Identify which cell holds the provided text, then report its [X, Y] central coordinate. 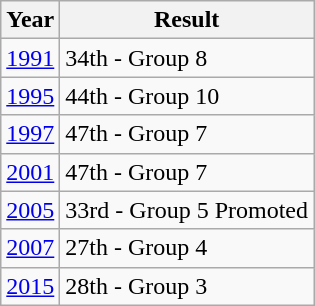
Year [30, 20]
44th - Group 10 [187, 96]
Result [187, 20]
34th - Group 8 [187, 58]
2007 [30, 248]
2015 [30, 286]
27th - Group 4 [187, 248]
1995 [30, 96]
33rd - Group 5 Promoted [187, 210]
2005 [30, 210]
28th - Group 3 [187, 286]
2001 [30, 172]
1991 [30, 58]
1997 [30, 134]
